Provide the (X, Y) coordinate of the cell's center where the given text is located.  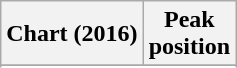
Chart (2016) (72, 34)
Peak position (189, 34)
